Pinpoint the cell where the given text exists, returning its (X, Y) midpoint coordinate. 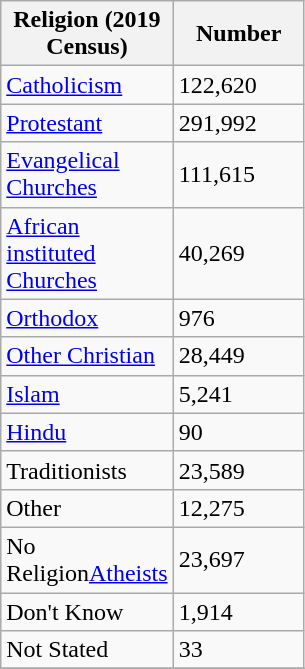
Other Christian (87, 356)
976 (238, 318)
122,620 (238, 85)
Other (87, 508)
90 (238, 432)
African instituted Churches (87, 253)
Number (238, 34)
Evangelical Churches (87, 174)
28,449 (238, 356)
No ReligionAtheists (87, 560)
Don't Know (87, 611)
Religion (2019 Census) (87, 34)
Islam (87, 394)
23,697 (238, 560)
Traditionists (87, 470)
23,589 (238, 470)
Catholicism (87, 85)
Hindu (87, 432)
12,275 (238, 508)
291,992 (238, 123)
1,914 (238, 611)
Not Stated (87, 650)
33 (238, 650)
Protestant (87, 123)
Orthodox (87, 318)
5,241 (238, 394)
40,269 (238, 253)
111,615 (238, 174)
